Return [X, Y] of the center of cell containing provided text 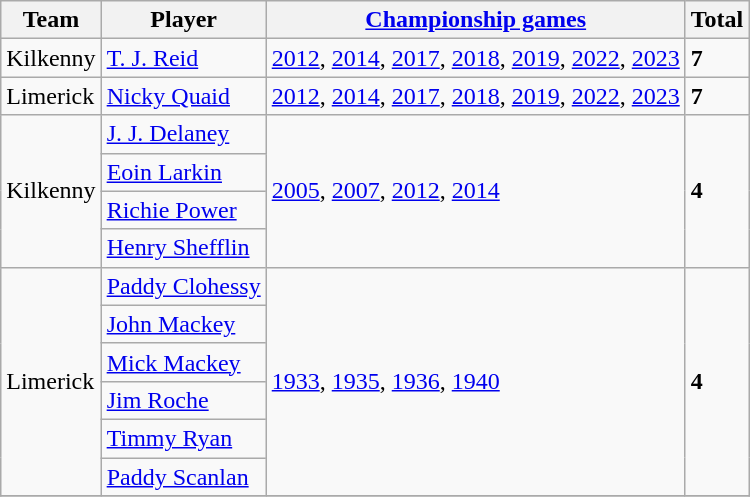
2005, 2007, 2012, 2014 [476, 191]
Eoin Larkin [184, 172]
Paddy Clohessy [184, 286]
Jim Roche [184, 400]
Richie Power [184, 210]
J. J. Delaney [184, 134]
Timmy Ryan [184, 438]
Championship games [476, 20]
Henry Shefflin [184, 248]
Player [184, 20]
Team [51, 20]
John Mackey [184, 324]
Nicky Quaid [184, 96]
Total [717, 20]
T. J. Reid [184, 58]
Mick Mackey [184, 362]
Paddy Scanlan [184, 477]
1933, 1935, 1936, 1940 [476, 381]
